Provide the (X, Y) coordinate of the cell's center where the given text is located.  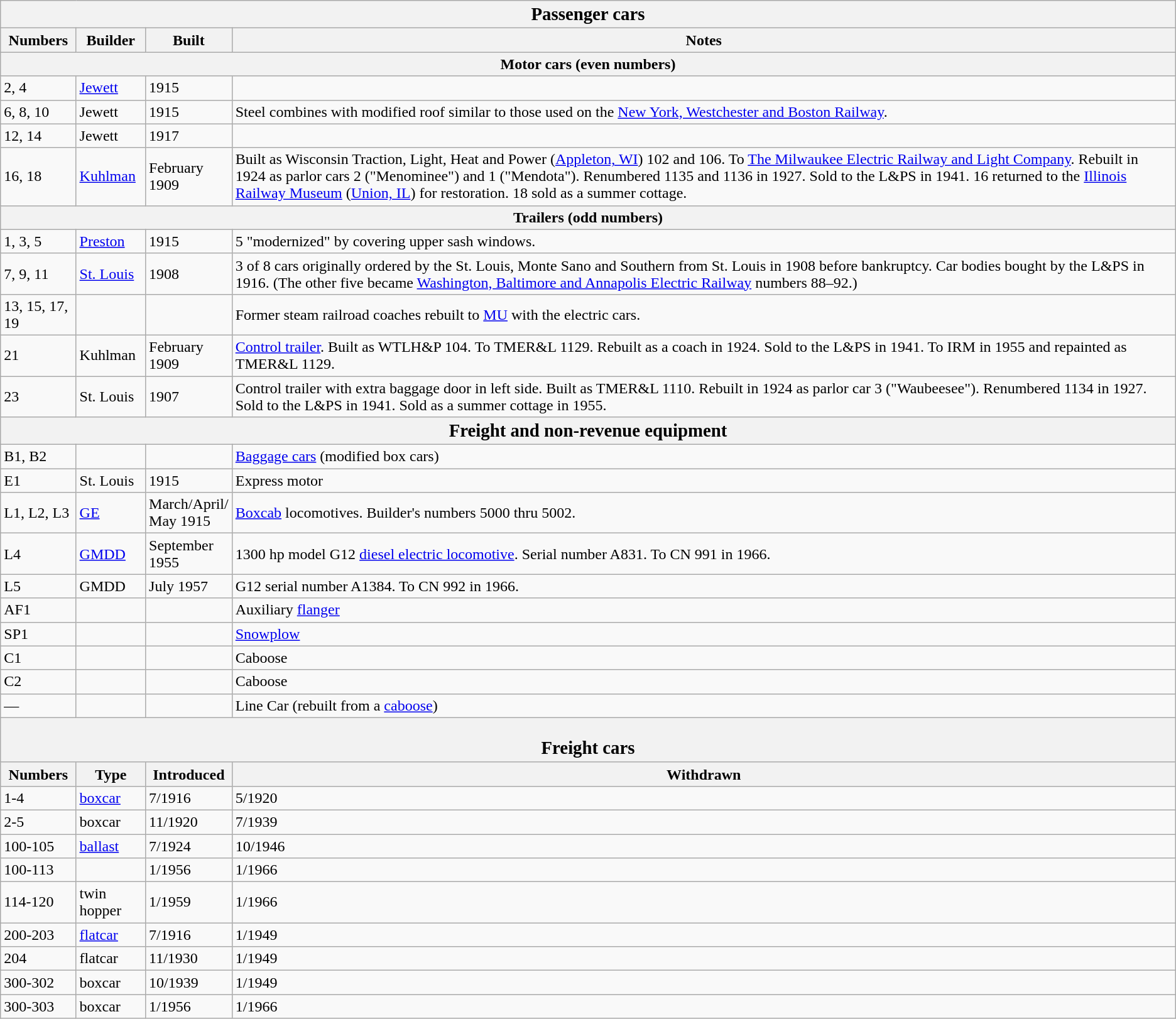
10/1939 (189, 983)
Express motor (704, 481)
Auxiliary flanger (704, 610)
11/1920 (189, 822)
12, 14 (38, 136)
114-120 (38, 902)
Steel combines with modified roof similar to those used on the New York, Westchester and Boston Railway. (704, 112)
13, 15, 17, 19 (38, 314)
G12 serial number A1384. To CN 992 in 1966. (704, 586)
Snowplow (704, 634)
AF1 (38, 610)
L4 (38, 554)
C2 (38, 682)
16, 18 (38, 177)
Motor cars (even numbers) (588, 64)
1917 (189, 136)
6, 8, 10 (38, 112)
Introduced (189, 774)
Freight cars (588, 740)
300-302 (38, 983)
Former steam railroad coaches rebuilt to MU with the electric cars. (704, 314)
1/1959 (189, 902)
Notes (704, 40)
E1 (38, 481)
September1955 (189, 554)
1, 3, 5 (38, 241)
L5 (38, 586)
5 "modernized" by covering upper sash windows. (704, 241)
7/1924 (189, 846)
1300 hp model G12 diesel electric locomotive. Serial number A831. To CN 991 in 1966. (704, 554)
Built (189, 40)
7/1939 (704, 822)
Boxcab locomotives. Builder's numbers 5000 thru 5002. (704, 513)
Builder (111, 40)
Withdrawn (704, 774)
5/1920 (704, 798)
204 (38, 959)
Preston (111, 241)
Freight and non-revenue equipment (588, 431)
1908 (189, 274)
L1, L2, L3 (38, 513)
Trailers (odd numbers) (588, 217)
SP1 (38, 634)
1-4 (38, 798)
10/1946 (704, 846)
Passenger cars (588, 14)
Type (111, 774)
— (38, 706)
2-5 (38, 822)
Baggage cars (modified box cars) (704, 457)
July 1957 (189, 586)
300-303 (38, 1006)
23 (38, 396)
2, 4 (38, 88)
C1 (38, 658)
7, 9, 11 (38, 274)
1907 (189, 396)
twin hopper (111, 902)
Line Car (rebuilt from a caboose) (704, 706)
B1, B2 (38, 457)
GE (111, 513)
ballast (111, 846)
March/April/May 1915 (189, 513)
100-105 (38, 846)
100-113 (38, 870)
11/1930 (189, 959)
21 (38, 356)
200-203 (38, 935)
